Return the [x, y] coordinate for the center point of the cell that contains the specified text.  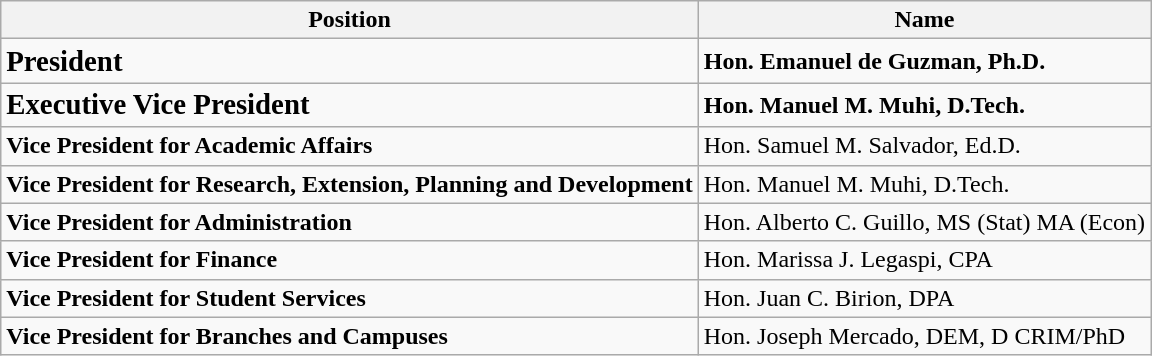
Position [350, 20]
Executive Vice President [350, 105]
Hon. Alberto C. Guillo, MS (Stat) MA (Econ) [924, 222]
Hon. Emanuel de Guzman, Ph.D. [924, 61]
President [350, 61]
Vice President for Academic Affairs [350, 146]
Vice President for Finance [350, 260]
Hon. Juan C. Birion, DPA [924, 298]
Hon. Samuel M. Salvador, Ed.D. [924, 146]
Name [924, 20]
Hon. Marissa J. Legaspi, CPA [924, 260]
Vice President for Administration [350, 222]
Hon. Joseph Mercado, DEM, D CRIM/PhD [924, 336]
Vice President for Student Services [350, 298]
Vice President for Research, Extension, Planning and Development [350, 184]
Vice President for Branches and Campuses [350, 336]
